Detect which cell encompasses the target text, then output its [x, y] center coordinate. 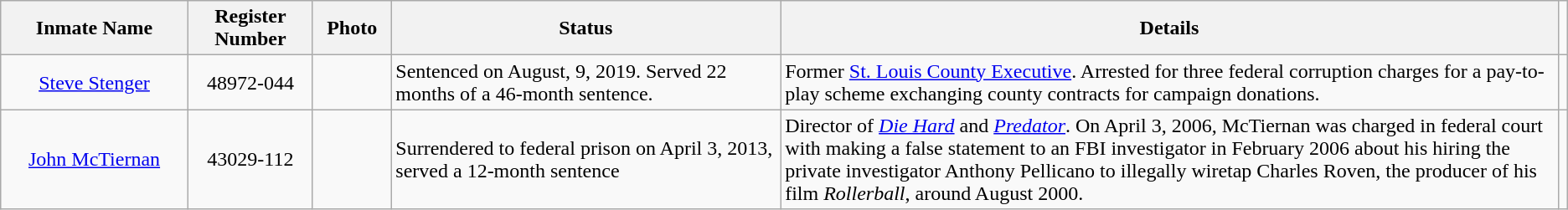
43029-112 [250, 159]
Inmate Name [95, 28]
Sentenced on August, 9, 2019. Served 22 months of a 46-month sentence. [586, 82]
Photo [352, 28]
Status [586, 28]
Register Number [250, 28]
Details [1169, 28]
John McTiernan [95, 159]
48972-044 [250, 82]
Surrendered to federal prison on April 3, 2013, served a 12-month sentence [586, 159]
Steve Stenger [95, 82]
